Detect which cell encompasses the target text, then output its (X, Y) center coordinate. 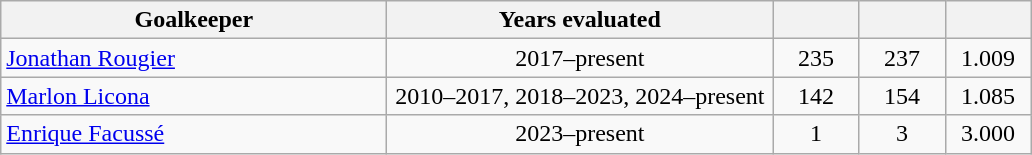
235 (816, 58)
154 (902, 96)
237 (902, 58)
Marlon Licona (194, 96)
3 (902, 134)
1.085 (988, 96)
2010–2017, 2018–2023, 2024–present (580, 96)
1.009 (988, 58)
Years evaluated (580, 20)
2023–present (580, 134)
1 (816, 134)
142 (816, 96)
Enrique Facussé (194, 134)
2017–present (580, 58)
Jonathan Rougier (194, 58)
3.000 (988, 134)
Goalkeeper (194, 20)
